Search for the cell housing the specified text and yield its [X, Y] center coordinate. 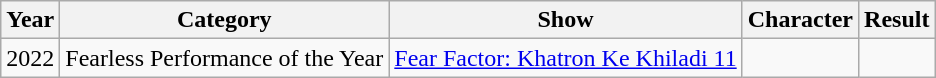
Result [897, 20]
Fearless Performance of the Year [224, 58]
Fear Factor: Khatron Ke Khiladi 11 [566, 58]
Show [566, 20]
Character [800, 20]
Year [30, 20]
2022 [30, 58]
Category [224, 20]
